Output the [x, y] coordinate of the center of the cell containing the given text.  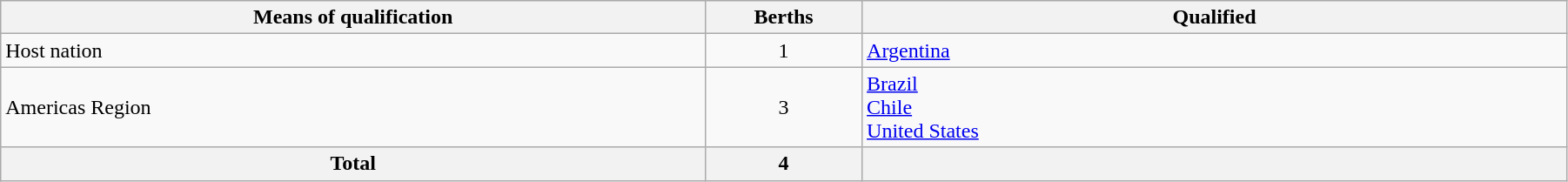
Argentina [1215, 51]
3 [784, 107]
Americas Region [353, 107]
Total [353, 164]
1 [784, 51]
4 [784, 164]
Berths [784, 17]
Brazil Chile United States [1215, 107]
Means of qualification [353, 17]
Host nation [353, 51]
Qualified [1215, 17]
